Provide the [X, Y] coordinate of the cell's center where the given text is located.  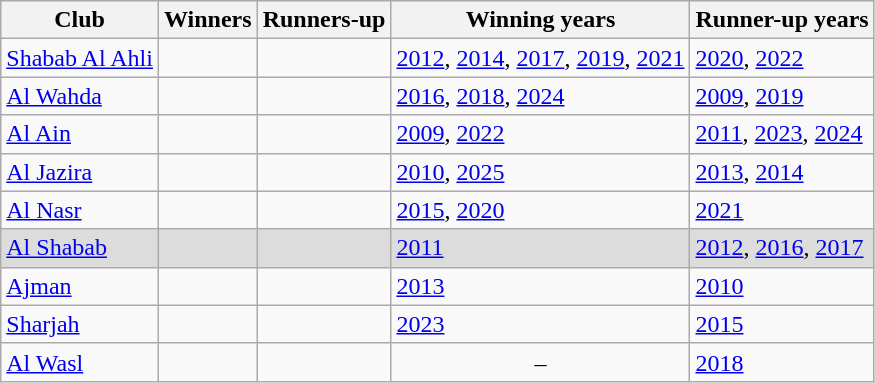
2009, 2022 [540, 134]
2021 [782, 210]
2020, 2022 [782, 58]
2013, 2014 [782, 172]
2010, 2025 [540, 172]
Runner-up years [782, 20]
2009, 2019 [782, 96]
Winning years [540, 20]
Al Wasl [80, 362]
Club [80, 20]
Al Wahda [80, 96]
2012, 2014, 2017, 2019, 2021 [540, 58]
Runners-up [324, 20]
2012, 2016, 2017 [782, 248]
Al Nasr [80, 210]
– [540, 362]
2011, 2023, 2024 [782, 134]
Ajman [80, 286]
Al Shabab [80, 248]
2013 [540, 286]
2010 [782, 286]
2011 [540, 248]
2023 [540, 324]
2015, 2020 [540, 210]
Al Jazira [80, 172]
Shabab Al Ahli [80, 58]
Al Ain [80, 134]
2015 [782, 324]
2018 [782, 362]
Sharjah [80, 324]
2016, 2018, 2024 [540, 96]
Winners [208, 20]
